Detect which cell encompasses the target text, then output its [X, Y] center coordinate. 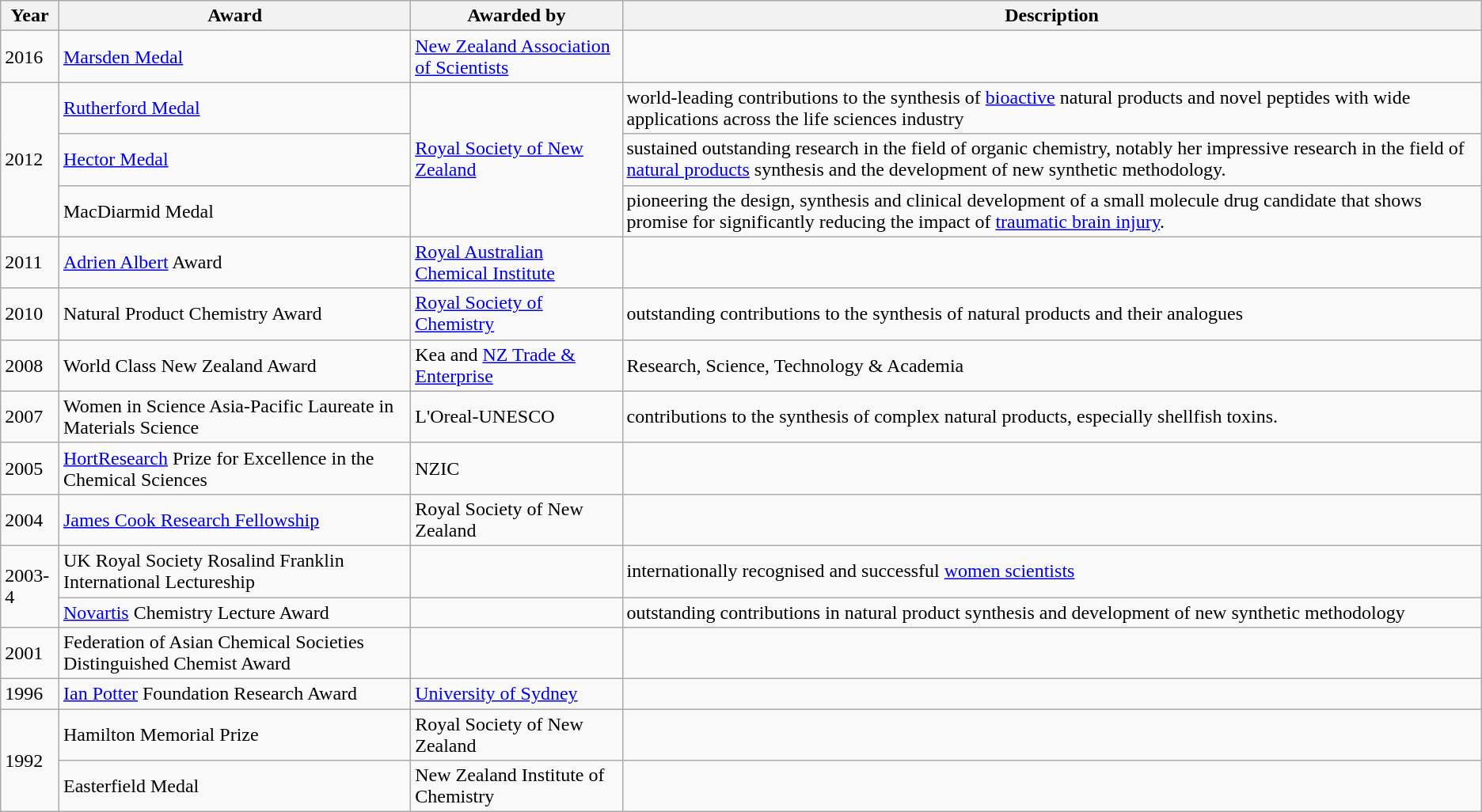
2010 [30, 313]
contributions to the synthesis of complex natural products, especially shellfish toxins. [1051, 416]
Natural Product Chemistry Award [234, 313]
New Zealand Association of Scientists [516, 57]
2004 [30, 519]
MacDiarmid Medal [234, 211]
L'Oreal-UNESCO [516, 416]
James Cook Research Fellowship [234, 519]
Rutherford Medal [234, 108]
2007 [30, 416]
outstanding contributions to the synthesis of natural products and their analogues [1051, 313]
Royal Australian Chemical Institute [516, 263]
Kea and NZ Trade & Enterprise [516, 366]
Royal Society of Chemistry [516, 313]
internationally recognised and successful women scientists [1051, 571]
NZIC [516, 469]
Description [1051, 16]
Novartis Chemistry Lecture Award [234, 612]
Federation of Asian Chemical Societies Distinguished Chemist Award [234, 654]
New Zealand Institute of Chemistry [516, 787]
Research, Science, Technology & Academia [1051, 366]
2001 [30, 654]
2016 [30, 57]
Hamilton Memorial Prize [234, 734]
Marsden Medal [234, 57]
World Class New Zealand Award [234, 366]
Ian Potter Foundation Research Award [234, 694]
Award [234, 16]
2005 [30, 469]
HortResearch Prize for Excellence in the Chemical Sciences [234, 469]
2003-4 [30, 586]
2012 [30, 160]
Adrien Albert Award [234, 263]
1996 [30, 694]
Women in Science Asia-Pacific Laureate in Materials Science [234, 416]
Year [30, 16]
Awarded by [516, 16]
1992 [30, 761]
UK Royal Society Rosalind Franklin International Lectureship [234, 571]
2008 [30, 366]
Easterfield Medal [234, 787]
University of Sydney [516, 694]
Hector Medal [234, 160]
outstanding contributions in natural product synthesis and development of new synthetic methodology [1051, 612]
2011 [30, 263]
